Extract the (x, y) coordinate from the center of the cell holding the provided text.  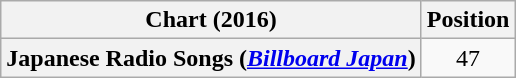
Position (468, 20)
Japanese Radio Songs (Billboard Japan) (211, 58)
47 (468, 58)
Chart (2016) (211, 20)
